Return the (X, Y) coordinate for the center point of the cell that contains the specified text.  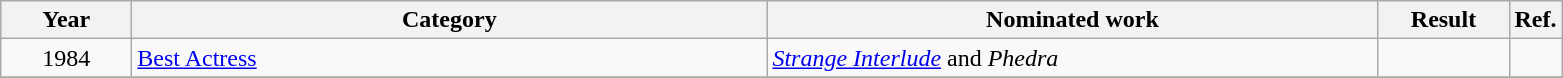
Category (450, 20)
Result (1444, 20)
Nominated work (1072, 20)
Year (66, 20)
Best Actress (450, 58)
1984 (66, 58)
Ref. (1536, 20)
Strange Interlude and Phedra (1072, 58)
